Provide the (X, Y) coordinate of the cell's center where the given text is located.  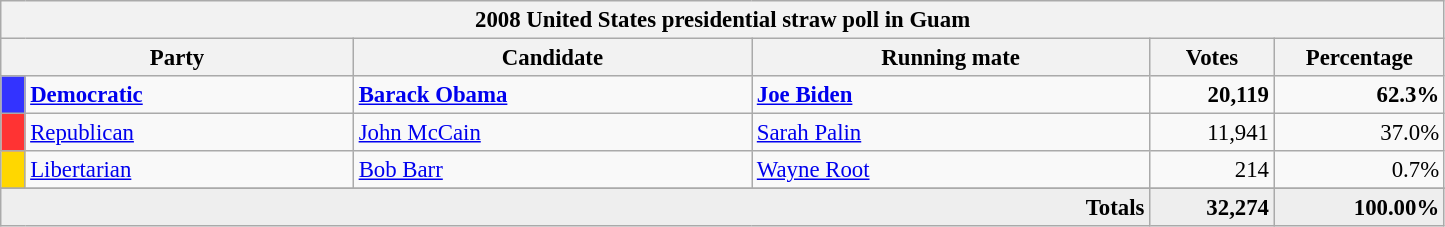
Votes (1212, 58)
Wayne Root (951, 170)
Democratic (189, 95)
214 (1212, 170)
Barack Obama (552, 95)
0.7% (1359, 170)
Totals (576, 208)
2008 United States presidential straw poll in Guam (723, 20)
62.3% (1359, 95)
Candidate (552, 58)
Running mate (951, 58)
Party (178, 58)
32,274 (1212, 208)
Percentage (1359, 58)
Libertarian (189, 170)
20,119 (1212, 95)
Republican (189, 133)
100.00% (1359, 208)
Joe Biden (951, 95)
Sarah Palin (951, 133)
Bob Barr (552, 170)
37.0% (1359, 133)
John McCain (552, 133)
11,941 (1212, 133)
